Return (X, Y) of the center of cell containing provided text 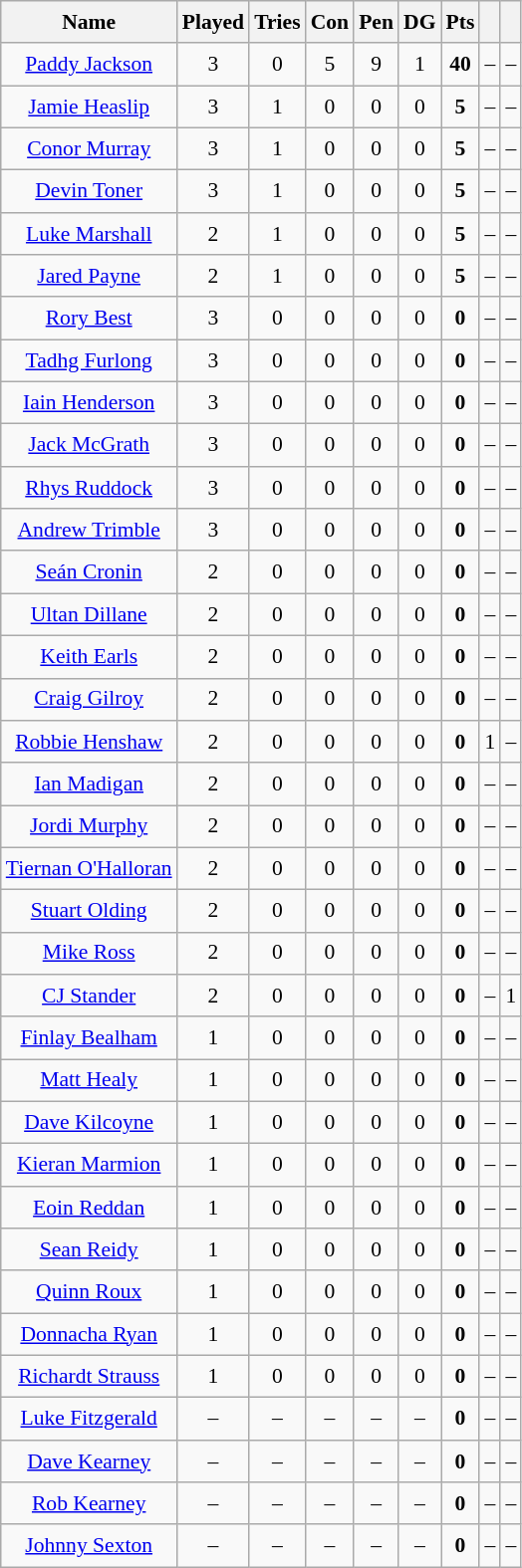
Ian Madigan (90, 784)
Robbie Henshaw (90, 743)
Kieran Marmion (90, 1165)
Matt Healy (90, 1081)
DG (420, 22)
Finlay Bealham (90, 1039)
Dave Kilcoyne (90, 1123)
Pts (460, 22)
Keith Earls (90, 657)
Eoin Reddan (90, 1209)
Devin Toner (90, 191)
Name (90, 22)
Richardt Strauss (90, 1378)
Seán Cronin (90, 573)
Rory Best (90, 319)
Played (213, 22)
Jamie Heaslip (90, 108)
Tadhg Furlong (90, 360)
Pen (377, 22)
Ultan Dillane (90, 615)
Craig Gilroy (90, 699)
Sean Reidy (90, 1250)
CJ Stander (90, 996)
Con (331, 22)
Rhys Ruddock (90, 488)
Jordi Murphy (90, 826)
Dave Kearney (90, 1461)
Luke Marshall (90, 235)
Jack McGrath (90, 446)
9 (377, 66)
Iain Henderson (90, 404)
40 (460, 66)
Jared Payne (90, 277)
Tries (277, 22)
Tiernan O'Halloran (90, 868)
Conor Murray (90, 149)
Paddy Jackson (90, 66)
Stuart Olding (90, 912)
Andrew Trimble (90, 530)
Johnny Sexton (90, 1547)
Rob Kearney (90, 1503)
Donnacha Ryan (90, 1334)
Quinn Roux (90, 1292)
Luke Fitzgerald (90, 1420)
Mike Ross (90, 954)
